Locate the cell with the specified text and output its (x, y) center coordinate. 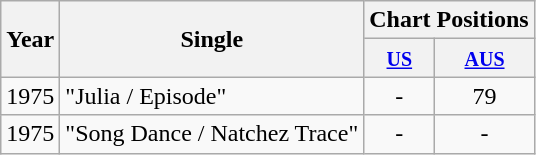
"Julia / Episode" (212, 96)
AUS (484, 58)
"Song Dance / Natchez Trace" (212, 134)
Single (212, 39)
79 (484, 96)
Year (30, 39)
US (400, 58)
Chart Positions (449, 20)
